Identify which cell holds the provided text, then report its [X, Y] central coordinate. 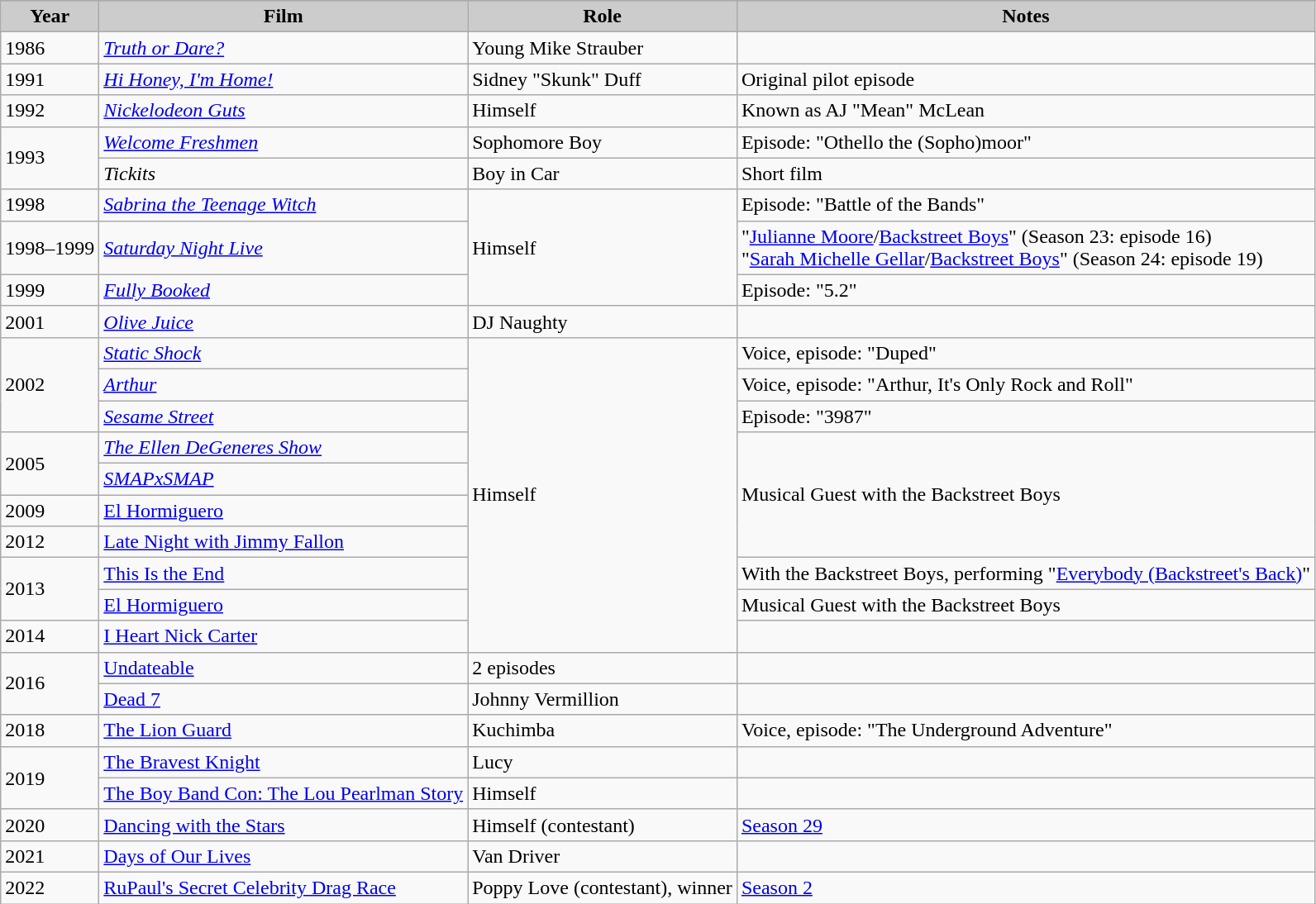
1999 [50, 290]
I Heart Nick Carter [284, 636]
Sidney "Skunk" Duff [603, 79]
1992 [50, 111]
1998 [50, 205]
Season 29 [1025, 825]
The Boy Band Con: The Lou Pearlman Story [284, 793]
Episode: "3987" [1025, 416]
Welcome Freshmen [284, 142]
Episode: "Battle of the Bands" [1025, 205]
Truth or Dare? [284, 48]
2002 [50, 384]
Short film [1025, 174]
Nickelodeon Guts [284, 111]
Young Mike Strauber [603, 48]
Johnny Vermillion [603, 699]
Notes [1025, 17]
Undateable [284, 668]
2001 [50, 321]
Hi Honey, I'm Home! [284, 79]
The Bravest Knight [284, 762]
DJ Naughty [603, 321]
"Julianne Moore/Backstreet Boys" (Season 23: episode 16)"Sarah Michelle Gellar/Backstreet Boys" (Season 24: episode 19) [1025, 248]
Voice, episode: "Duped" [1025, 353]
Fully Booked [284, 290]
1998–1999 [50, 248]
Poppy Love (contestant), winner [603, 887]
2022 [50, 887]
Van Driver [603, 856]
The Ellen DeGeneres Show [284, 448]
Dancing with the Stars [284, 825]
Saturday Night Live [284, 248]
Year [50, 17]
2013 [50, 589]
This Is the End [284, 573]
2005 [50, 464]
Episode: "Othello the (Sopho)moor" [1025, 142]
Voice, episode: "Arthur, It's Only Rock and Roll" [1025, 384]
Film [284, 17]
2 episodes [603, 668]
2020 [50, 825]
Voice, episode: "The Underground Adventure" [1025, 730]
Role [603, 17]
SMAPxSMAP [284, 479]
Late Night with Jimmy Fallon [284, 542]
Season 2 [1025, 887]
Arthur [284, 384]
RuPaul's Secret Celebrity Drag Race [284, 887]
Olive Juice [284, 321]
2018 [50, 730]
Himself (contestant) [603, 825]
2014 [50, 636]
Lucy [603, 762]
2009 [50, 511]
Sesame Street [284, 416]
2019 [50, 778]
2012 [50, 542]
Boy in Car [603, 174]
Days of Our Lives [284, 856]
1991 [50, 79]
2021 [50, 856]
1993 [50, 158]
Sabrina the Teenage Witch [284, 205]
Static Shock [284, 353]
With the Backstreet Boys, performing "Everybody (Backstreet's Back)" [1025, 573]
Tickits [284, 174]
Dead 7 [284, 699]
Sophomore Boy [603, 142]
1986 [50, 48]
2016 [50, 683]
Known as AJ "Mean" McLean [1025, 111]
Episode: "5.2" [1025, 290]
The Lion Guard [284, 730]
Kuchimba [603, 730]
Original pilot episode [1025, 79]
